Extract the (X, Y) coordinate from the center of the cell holding the provided text.  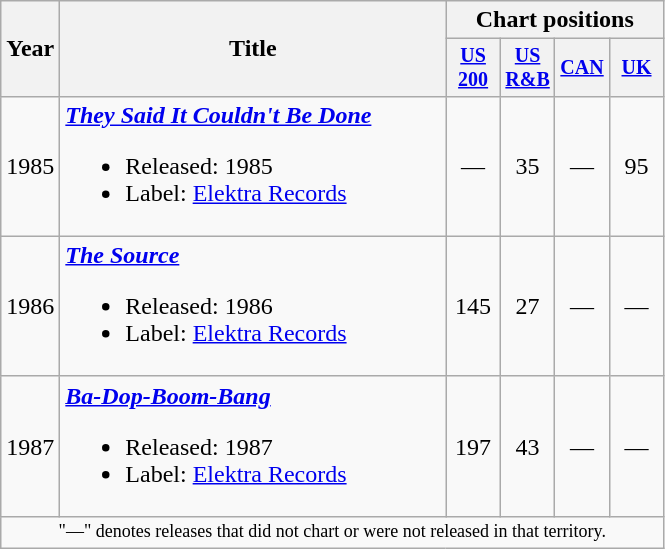
Chart positions (555, 20)
US R&B (527, 68)
CAN (582, 68)
Title (253, 49)
US 200 (473, 68)
Ba-Dop-Boom-BangReleased: 1987Label: Elektra Records (253, 446)
UK (636, 68)
35 (527, 166)
197 (473, 446)
1985 (30, 166)
27 (527, 306)
1986 (30, 306)
43 (527, 446)
"—" denotes releases that did not chart or were not released in that territory. (332, 532)
1987 (30, 446)
95 (636, 166)
Year (30, 49)
They Said It Couldn't Be DoneReleased: 1985Label: Elektra Records (253, 166)
145 (473, 306)
The SourceReleased: 1986Label: Elektra Records (253, 306)
